Determine the (X, Y) coordinate at the center of the cell enclosing the given text.  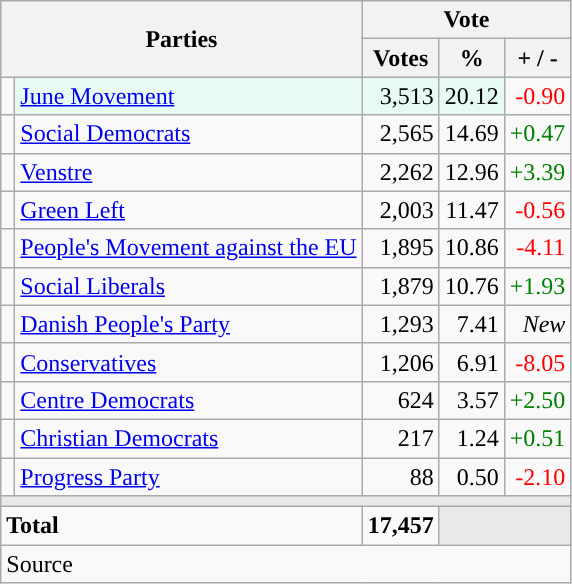
1,879 (400, 286)
10.86 (472, 248)
New (538, 324)
0.50 (472, 477)
2,565 (400, 134)
3,513 (400, 96)
217 (400, 438)
Social Liberals (188, 286)
People's Movement against the EU (188, 248)
+2.50 (538, 400)
-0.90 (538, 96)
+3.39 (538, 172)
Green Left (188, 210)
Total (182, 526)
Vote (466, 20)
Votes (400, 58)
88 (400, 477)
Progress Party (188, 477)
Danish People's Party (188, 324)
Social Democrats (188, 134)
Source (286, 564)
-8.05 (538, 362)
Venstre (188, 172)
1,293 (400, 324)
14.69 (472, 134)
-4.11 (538, 248)
1.24 (472, 438)
2,003 (400, 210)
1,206 (400, 362)
+ / - (538, 58)
10.76 (472, 286)
1,895 (400, 248)
11.47 (472, 210)
Parties (182, 39)
Centre Democrats (188, 400)
-0.56 (538, 210)
+0.47 (538, 134)
+0.51 (538, 438)
17,457 (400, 526)
% (472, 58)
-2.10 (538, 477)
June Movement (188, 96)
Christian Democrats (188, 438)
12.96 (472, 172)
7.41 (472, 324)
2,262 (400, 172)
6.91 (472, 362)
20.12 (472, 96)
+1.93 (538, 286)
3.57 (472, 400)
624 (400, 400)
Conservatives (188, 362)
